Return the [X, Y] coordinate for the center point of the cell that contains the specified text.  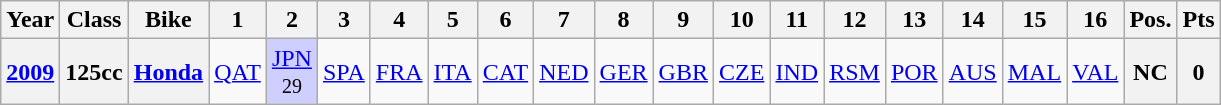
Pts [1198, 20]
6 [505, 20]
GBR [683, 72]
VAL [1096, 72]
Year [30, 20]
1 [238, 20]
11 [797, 20]
9 [683, 20]
IND [797, 72]
16 [1096, 20]
Honda [168, 72]
125cc [94, 72]
GER [624, 72]
4 [399, 20]
ITA [452, 72]
MAL [1034, 72]
12 [855, 20]
Pos. [1150, 20]
14 [972, 20]
NC [1150, 72]
RSM [855, 72]
QAT [238, 72]
5 [452, 20]
Class [94, 20]
2009 [30, 72]
7 [564, 20]
13 [914, 20]
3 [344, 20]
FRA [399, 72]
0 [1198, 72]
CZE [742, 72]
CAT [505, 72]
SPA [344, 72]
10 [742, 20]
8 [624, 20]
15 [1034, 20]
AUS [972, 72]
Bike [168, 20]
NED [564, 72]
2 [292, 20]
POR [914, 72]
JPN29 [292, 72]
